Search for the cell housing the specified text and yield its (X, Y) center coordinate. 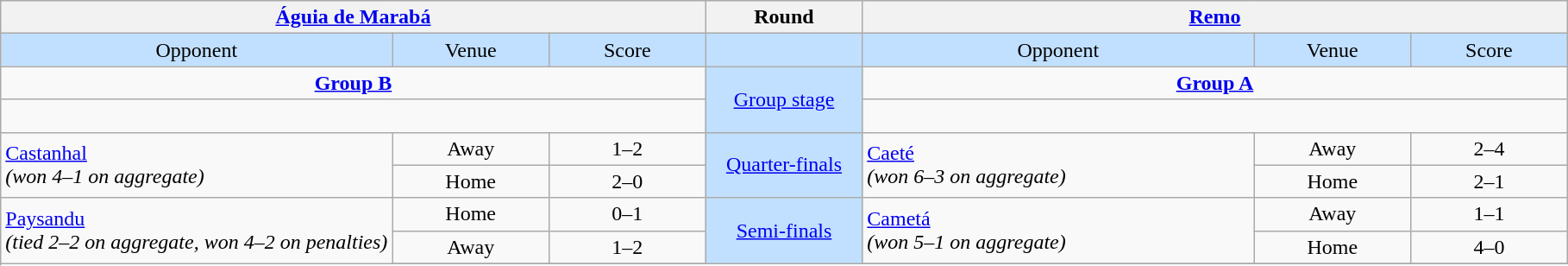
2–1 (1490, 181)
0–1 (628, 214)
Cametá(won 5–1 on aggregate) (1058, 231)
Group B (354, 83)
Remo (1214, 17)
Castanhal(won 4–1 on aggregate) (197, 165)
Semi-finals (784, 231)
Águia de Marabá (354, 17)
Caeté(won 6–3 on aggregate) (1058, 165)
2–0 (628, 181)
Paysandu(tied 2–2 on aggregate, won 4–2 on penalties) (197, 231)
Round (784, 17)
Group A (1214, 83)
4–0 (1490, 247)
Group stage (784, 99)
2–4 (1490, 149)
Quarter-finals (784, 165)
1–1 (1490, 214)
